From the cell containing the given text, extract its center point as [X, Y] coordinate. 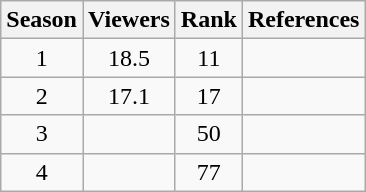
3 [42, 134]
References [304, 20]
17.1 [128, 96]
1 [42, 58]
2 [42, 96]
11 [208, 58]
4 [42, 172]
77 [208, 172]
50 [208, 134]
Viewers [128, 20]
17 [208, 96]
Rank [208, 20]
Season [42, 20]
18.5 [128, 58]
